Extract the [x, y] coordinate from the center of the cell holding the provided text.  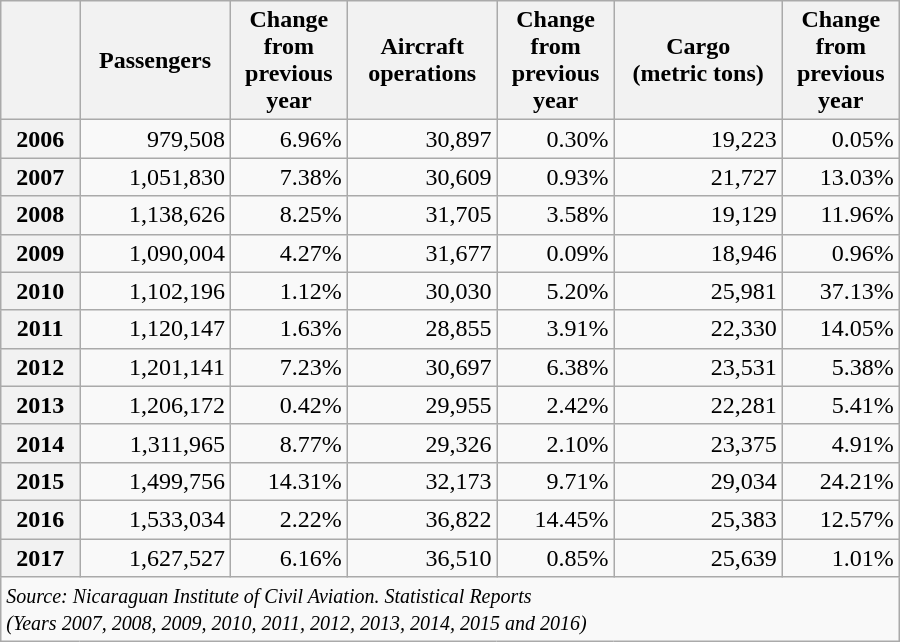
1,627,527 [156, 557]
23,531 [698, 367]
1,201,141 [156, 367]
36,822 [422, 519]
18,946 [698, 253]
21,727 [698, 177]
0.09% [556, 253]
2006 [40, 139]
6.96% [288, 139]
5.38% [840, 367]
7.38% [288, 177]
32,173 [422, 481]
14.45% [556, 519]
2012 [40, 367]
0.30% [556, 139]
30,697 [422, 367]
979,508 [156, 139]
0.42% [288, 405]
1.63% [288, 329]
2016 [40, 519]
2017 [40, 557]
Passengers [156, 60]
2007 [40, 177]
9.71% [556, 481]
29,955 [422, 405]
0.96% [840, 253]
2010 [40, 291]
1,206,172 [156, 405]
0.93% [556, 177]
25,981 [698, 291]
8.77% [288, 443]
0.85% [556, 557]
1,533,034 [156, 519]
23,375 [698, 443]
2.42% [556, 405]
28,855 [422, 329]
22,281 [698, 405]
11.96% [840, 215]
Source: Nicaraguan Institute of Civil Aviation. Statistical Reports(Years 2007, 2008, 2009, 2010, 2011, 2012, 2013, 2014, 2015 and 2016) [450, 610]
2009 [40, 253]
1,051,830 [156, 177]
5.20% [556, 291]
13.03% [840, 177]
25,639 [698, 557]
2015 [40, 481]
37.13% [840, 291]
24.21% [840, 481]
30,897 [422, 139]
19,129 [698, 215]
4.91% [840, 443]
Cargo(metric tons) [698, 60]
2014 [40, 443]
1,499,756 [156, 481]
12.57% [840, 519]
2008 [40, 215]
14.31% [288, 481]
29,034 [698, 481]
30,609 [422, 177]
7.23% [288, 367]
2011 [40, 329]
1,090,004 [156, 253]
1,311,965 [156, 443]
3.58% [556, 215]
22,330 [698, 329]
31,705 [422, 215]
14.05% [840, 329]
19,223 [698, 139]
8.25% [288, 215]
4.27% [288, 253]
6.38% [556, 367]
1,138,626 [156, 215]
31,677 [422, 253]
2013 [40, 405]
0.05% [840, 139]
2.10% [556, 443]
30,030 [422, 291]
1.12% [288, 291]
5.41% [840, 405]
Aircraft operations [422, 60]
29,326 [422, 443]
3.91% [556, 329]
2.22% [288, 519]
1.01% [840, 557]
36,510 [422, 557]
1,102,196 [156, 291]
25,383 [698, 519]
6.16% [288, 557]
1,120,147 [156, 329]
